Determine the [X, Y] coordinate at the center of the cell enclosing the given text.  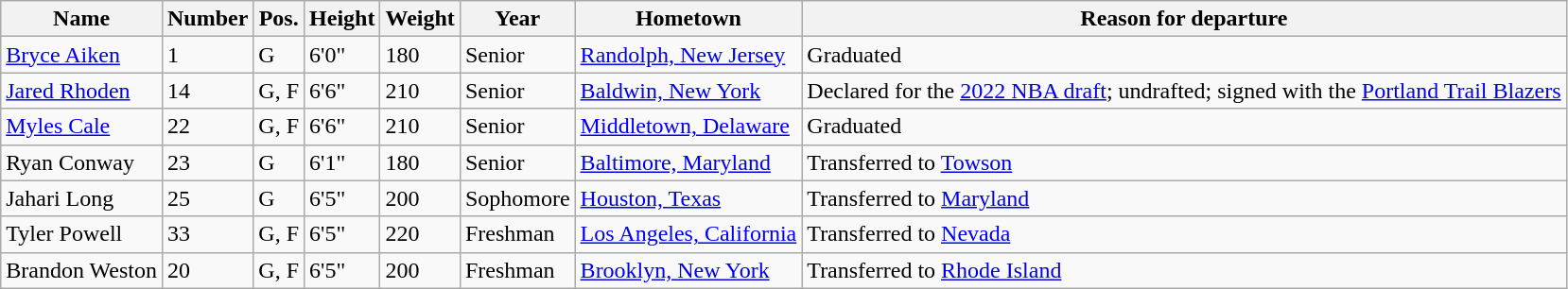
Transferred to Maryland [1184, 198]
Los Angeles, California [688, 234]
33 [207, 234]
Name [81, 19]
Weight [420, 19]
Houston, Texas [688, 198]
Sophomore [517, 198]
6'1" [342, 162]
23 [207, 162]
Brandon Weston [81, 270]
Number [207, 19]
Jahari Long [81, 198]
Middletown, Delaware [688, 127]
6'0" [342, 55]
20 [207, 270]
Baltimore, Maryland [688, 162]
1 [207, 55]
Transferred to Towson [1184, 162]
Transferred to Rhode Island [1184, 270]
Declared for the 2022 NBA draft; undrafted; signed with the Portland Trail Blazers [1184, 91]
Baldwin, New York [688, 91]
Myles Cale [81, 127]
Randolph, New Jersey [688, 55]
Transferred to Nevada [1184, 234]
22 [207, 127]
Reason for departure [1184, 19]
25 [207, 198]
Brooklyn, New York [688, 270]
Year [517, 19]
Ryan Conway [81, 162]
Jared Rhoden [81, 91]
Height [342, 19]
220 [420, 234]
14 [207, 91]
Pos. [279, 19]
Tyler Powell [81, 234]
Hometown [688, 19]
Bryce Aiken [81, 55]
